Identify which cell holds the provided text, then report its (x, y) central coordinate. 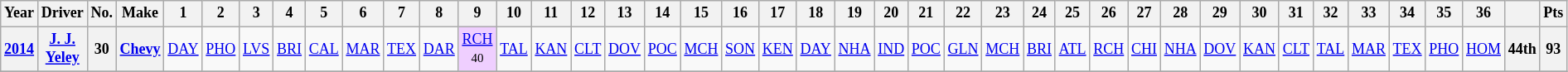
8 (439, 13)
32 (1330, 13)
17 (777, 13)
25 (1072, 13)
4 (290, 13)
GLN (963, 49)
28 (1180, 13)
J. J. Yeley (62, 49)
31 (1296, 13)
2014 (20, 49)
12 (588, 13)
DAR (439, 49)
16 (741, 13)
SON (741, 49)
Year (20, 13)
10 (514, 13)
KEN (777, 49)
5 (323, 13)
14 (662, 13)
Make (140, 13)
ATL (1072, 49)
3 (257, 13)
No. (101, 13)
Driver (62, 13)
27 (1145, 13)
44th (1522, 49)
36 (1483, 13)
Pts (1553, 13)
33 (1369, 13)
7 (402, 13)
20 (892, 13)
34 (1407, 13)
11 (551, 13)
6 (363, 13)
13 (625, 13)
CHI (1145, 49)
2 (220, 13)
RCH (1109, 49)
24 (1039, 13)
35 (1444, 13)
23 (1003, 13)
19 (854, 13)
IND (892, 49)
LVS (257, 49)
9 (477, 13)
Chevy (140, 49)
1 (183, 13)
15 (701, 13)
HOM (1483, 49)
CAL (323, 49)
22 (963, 13)
26 (1109, 13)
21 (927, 13)
RCH40 (477, 49)
93 (1553, 49)
29 (1220, 13)
18 (815, 13)
